Identify which cell holds the provided text, then report its (x, y) central coordinate. 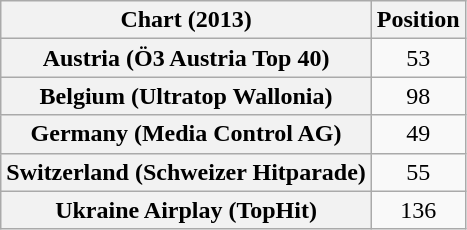
49 (418, 134)
Position (418, 20)
136 (418, 210)
98 (418, 96)
Germany (Media Control AG) (186, 134)
Ukraine Airplay (TopHit) (186, 210)
55 (418, 172)
Chart (2013) (186, 20)
Belgium (Ultratop Wallonia) (186, 96)
Austria (Ö3 Austria Top 40) (186, 58)
Switzerland (Schweizer Hitparade) (186, 172)
53 (418, 58)
